From the cell containing the given text, extract its center point as (X, Y) coordinate. 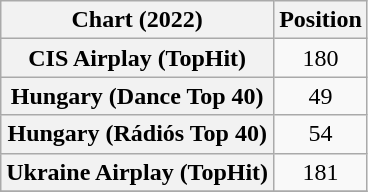
Hungary (Rádiós Top 40) (138, 134)
Position (321, 20)
49 (321, 96)
Ukraine Airplay (TopHit) (138, 172)
181 (321, 172)
Hungary (Dance Top 40) (138, 96)
180 (321, 58)
54 (321, 134)
Chart (2022) (138, 20)
CIS Airplay (TopHit) (138, 58)
